Pinpoint the cell where the given text exists, returning its [x, y] midpoint coordinate. 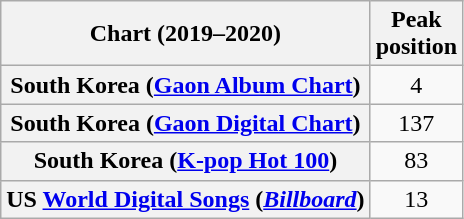
13 [416, 199]
South Korea (Gaon Album Chart) [186, 85]
Chart (2019–2020) [186, 34]
South Korea (Gaon Digital Chart) [186, 123]
Peakposition [416, 34]
US World Digital Songs (Billboard) [186, 199]
4 [416, 85]
83 [416, 161]
137 [416, 123]
South Korea (K-pop Hot 100) [186, 161]
